Pinpoint the cell where the given text exists, returning its [x, y] midpoint coordinate. 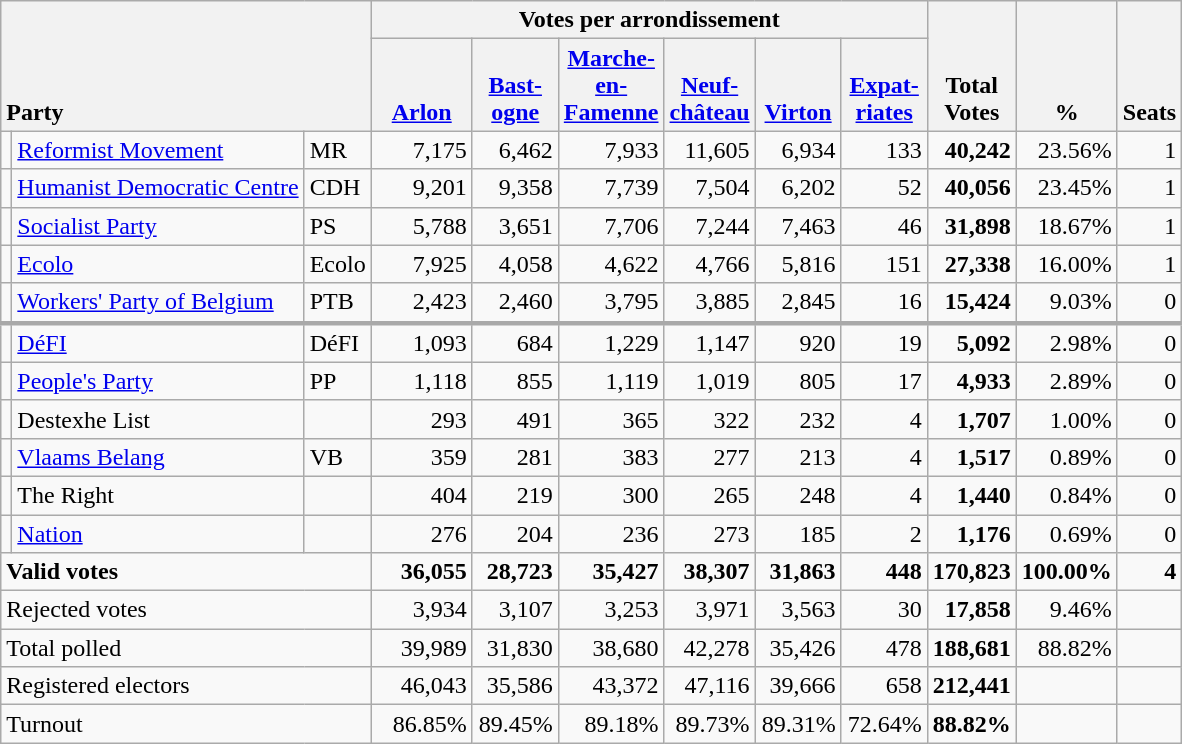
36,055 [422, 572]
89.73% [710, 724]
491 [515, 419]
Workers' Party of Belgium [158, 303]
Nation [158, 533]
35,426 [798, 648]
35,427 [611, 572]
Party [186, 66]
7,244 [710, 226]
2.98% [1066, 343]
1,118 [422, 381]
17 [884, 381]
People's Party [158, 381]
Vlaams Belang [158, 457]
0.84% [1066, 495]
46 [884, 226]
273 [710, 533]
CDH [338, 188]
17,858 [972, 610]
35,586 [515, 686]
Seats [1149, 66]
31,830 [515, 648]
0.69% [1066, 533]
855 [515, 381]
23.56% [1066, 150]
47,116 [710, 686]
Bast- ogne [515, 85]
27,338 [972, 264]
4,622 [611, 264]
219 [515, 495]
PTB [338, 303]
232 [798, 419]
42,278 [710, 648]
7,925 [422, 264]
16.00% [1066, 264]
Virton [798, 85]
920 [798, 343]
7,933 [611, 150]
5,092 [972, 343]
4,766 [710, 264]
Registered electors [186, 686]
3,563 [798, 610]
89.18% [611, 724]
18.67% [1066, 226]
7,175 [422, 150]
133 [884, 150]
2,845 [798, 303]
39,989 [422, 648]
448 [884, 572]
3,107 [515, 610]
0.89% [1066, 457]
9.03% [1066, 303]
Turnout [186, 724]
6,462 [515, 150]
212,441 [972, 686]
PS [338, 226]
28,723 [515, 572]
204 [515, 533]
9,358 [515, 188]
19 [884, 343]
213 [798, 457]
9,201 [422, 188]
151 [884, 264]
MR [338, 150]
293 [422, 419]
277 [710, 457]
7,739 [611, 188]
1,229 [611, 343]
236 [611, 533]
1,517 [972, 457]
3,253 [611, 610]
Rejected votes [186, 610]
5,788 [422, 226]
248 [798, 495]
5,816 [798, 264]
3,885 [710, 303]
89.45% [515, 724]
30 [884, 610]
The Right [158, 495]
6,934 [798, 150]
40,242 [972, 150]
38,680 [611, 648]
322 [710, 419]
11,605 [710, 150]
31,863 [798, 572]
38,307 [710, 572]
89.31% [798, 724]
VB [338, 457]
2 [884, 533]
1,119 [611, 381]
52 [884, 188]
383 [611, 457]
Marche- en- Famenne [611, 85]
359 [422, 457]
23.45% [1066, 188]
Valid votes [186, 572]
Reformist Movement [158, 150]
1,176 [972, 533]
39,666 [798, 686]
3,795 [611, 303]
Destexhe List [158, 419]
Humanist Democratic Centre [158, 188]
3,934 [422, 610]
1,019 [710, 381]
276 [422, 533]
404 [422, 495]
Expat- riates [884, 85]
40,056 [972, 188]
Arlon [422, 85]
684 [515, 343]
188,681 [972, 648]
1,440 [972, 495]
6,202 [798, 188]
1,093 [422, 343]
3,971 [710, 610]
7,463 [798, 226]
2.89% [1066, 381]
PP [338, 381]
365 [611, 419]
15,424 [972, 303]
43,372 [611, 686]
1,707 [972, 419]
281 [515, 457]
185 [798, 533]
1.00% [1066, 419]
658 [884, 686]
Socialist Party [158, 226]
7,706 [611, 226]
72.64% [884, 724]
7,504 [710, 188]
31,898 [972, 226]
170,823 [972, 572]
Total polled [186, 648]
9.46% [1066, 610]
16 [884, 303]
805 [798, 381]
3,651 [515, 226]
1,147 [710, 343]
4,058 [515, 264]
300 [611, 495]
Neuf- château [710, 85]
265 [710, 495]
100.00% [1066, 572]
46,043 [422, 686]
Total Votes [972, 66]
% [1066, 66]
2,460 [515, 303]
Votes per arrondissement [649, 20]
478 [884, 648]
2,423 [422, 303]
4,933 [972, 381]
86.85% [422, 724]
